Scan for the cell matching the given text and deliver its [x, y] coordinate at center. 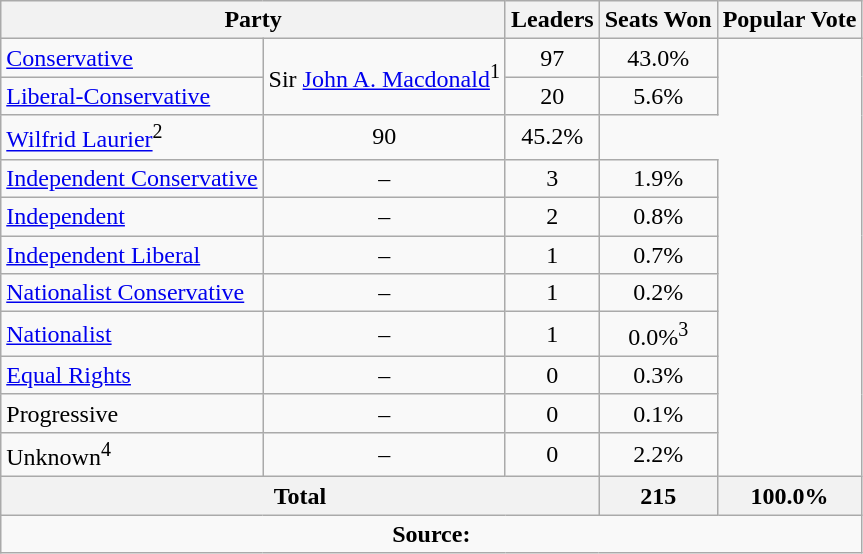
5.6% [658, 96]
Nationalist [132, 334]
Seats Won [658, 20]
Conservative [132, 58]
0.3% [658, 375]
20 [552, 96]
Independent Liberal [132, 255]
Wilfrid Laurier2 [132, 138]
Equal Rights [132, 375]
Nationalist Conservative [132, 293]
0.1% [658, 413]
Sir John A. Macdonald1 [384, 77]
97 [552, 58]
Leaders [552, 20]
Independent [132, 217]
2.2% [658, 454]
Source: [432, 534]
90 [384, 138]
Popular Vote [790, 20]
Independent Conservative [132, 178]
43.0% [658, 58]
0.8% [658, 217]
0.7% [658, 255]
3 [552, 178]
100.0% [790, 496]
Progressive [132, 413]
0.2% [658, 293]
45.2% [552, 138]
Total [300, 496]
0.0%3 [658, 334]
215 [658, 496]
1.9% [658, 178]
Unknown4 [132, 454]
Party [254, 20]
Liberal-Conservative [132, 96]
2 [552, 217]
